For the text-containing cell, return its midpoint in (X, Y) coordinate format. 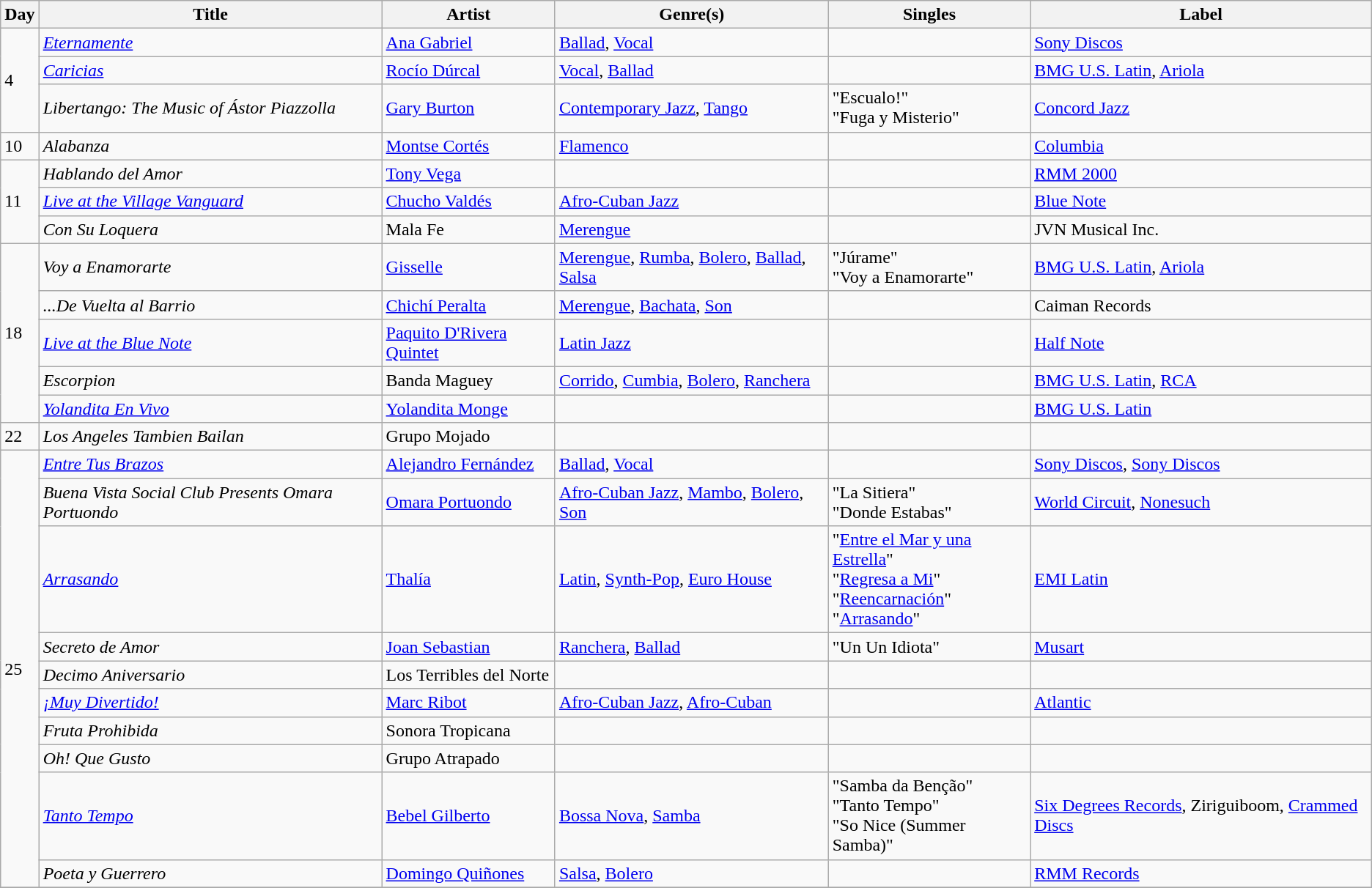
BMG U.S. Latin (1201, 408)
Entre Tus Brazos (210, 465)
Buena Vista Social Club Presents Omara Portuondo (210, 503)
EMI Latin (1201, 580)
Sony Discos (1201, 42)
"La Sitiera""Donde Estabas" (929, 503)
Label (1201, 15)
"Entre el Mar y una Estrella""Regresa a Mi""Reencarnación""Arrasando" (929, 580)
11 (20, 201)
Contemporary Jazz, Tango (692, 108)
Chichí Peralta (468, 305)
Hablando del Amor (210, 174)
Con Su Loquera (210, 229)
Musart (1201, 647)
Eternamente (210, 42)
Montse Cortés (468, 146)
Poeta y Guerrero (210, 873)
Libertango: The Music of Ástor Piazzolla (210, 108)
Concord Jazz (1201, 108)
Ana Gabriel (468, 42)
"Un Un Idiota" (929, 647)
Domingo Quiñones (468, 873)
Bossa Nova, Samba (692, 816)
Afro-Cuban Jazz, Mambo, Bolero, Son (692, 503)
Yolandita En Vivo (210, 408)
Omara Portuondo (468, 503)
Voy a Enamorarte (210, 267)
Half Note (1201, 343)
Gisselle (468, 267)
Marc Ribot (468, 703)
JVN Musical Inc. (1201, 229)
Salsa, Bolero (692, 873)
BMG U.S. Latin, RCA (1201, 380)
RMM 2000 (1201, 174)
Paquito D'Rivera Quintet (468, 343)
Flamenco (692, 146)
Corrido, Cumbia, Bolero, Ranchera (692, 380)
Blue Note (1201, 201)
Alabanza (210, 146)
22 (20, 437)
"Júrame""Voy a Enamorarte" (929, 267)
Secreto de Amor (210, 647)
Oh! Que Gusto (210, 758)
Bebel Gilberto (468, 816)
Sonora Tropicana (468, 730)
Decimo Aniversario (210, 675)
Grupo Atrapado (468, 758)
Yolandita Monge (468, 408)
Tony Vega (468, 174)
Gary Burton (468, 108)
Singles (929, 15)
Caricias (210, 70)
10 (20, 146)
18 (20, 333)
"Samba da Benção""Tanto Tempo""So Nice (Summer Samba)" (929, 816)
Merengue, Rumba, Bolero, Ballad, Salsa (692, 267)
Sony Discos, Sony Discos (1201, 465)
Title (210, 15)
Genre(s) (692, 15)
Arrasando (210, 580)
RMM Records (1201, 873)
Live at the Village Vanguard (210, 201)
Ranchera, Ballad (692, 647)
Grupo Mojado (468, 437)
Alejandro Fernández (468, 465)
Caiman Records (1201, 305)
Tanto Tempo (210, 816)
Thalía (468, 580)
...De Vuelta al Barrio (210, 305)
Latin Jazz (692, 343)
World Circuit, Nonesuch (1201, 503)
Vocal, Ballad (692, 70)
Afro-Cuban Jazz, Afro-Cuban (692, 703)
25 (20, 670)
Los Terribles del Norte (468, 675)
Joan Sebastian (468, 647)
Day (20, 15)
Mala Fe (468, 229)
Afro-Cuban Jazz (692, 201)
Banda Maguey (468, 380)
"Escualo!""Fuga y Misterio" (929, 108)
Artist (468, 15)
Chucho Valdés (468, 201)
Merengue, Bachata, Son (692, 305)
Los Angeles Tambien Bailan (210, 437)
Six Degrees Records, Ziriguiboom, Crammed Discs (1201, 816)
Merengue (692, 229)
¡Muy Divertido! (210, 703)
Rocío Dúrcal (468, 70)
Atlantic (1201, 703)
Fruta Prohibida (210, 730)
Live at the Blue Note (210, 343)
Escorpion (210, 380)
Columbia (1201, 146)
Latin, Synth-Pop, Euro House (692, 580)
4 (20, 81)
